Determine the (x, y) coordinate at the center of the cell enclosing the given text.  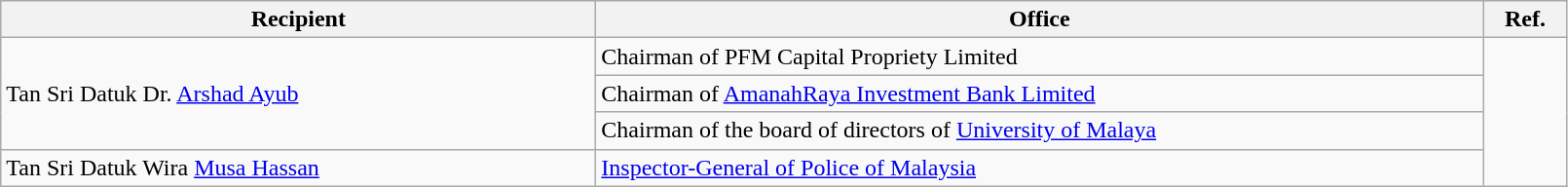
Recipient (298, 19)
Office (1040, 19)
Inspector-General of Police of Malaysia (1040, 168)
Chairman of the board of directors of University of Malaya (1040, 131)
Tan Sri Datuk Dr. Arshad Ayub (298, 93)
Ref. (1525, 19)
Tan Sri Datuk Wira Musa Hassan (298, 168)
Chairman of AmanahRaya Investment Bank Limited (1040, 93)
Chairman of PFM Capital Propriety Limited (1040, 56)
